Determine the (x, y) coordinate at the center of the cell enclosing the given text.  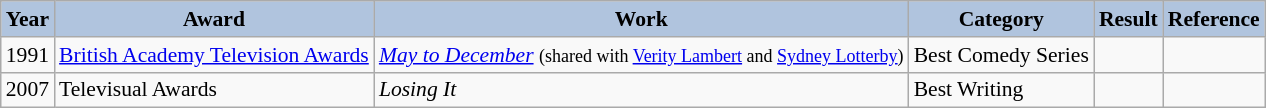
Losing It (642, 90)
British Academy Television Awards (214, 55)
Best Writing (1002, 90)
May to December (shared with Verity Lambert and Sydney Lotterby) (642, 55)
1991 (28, 55)
Result (1128, 19)
Reference (1214, 19)
Televisual Awards (214, 90)
Year (28, 19)
Work (642, 19)
Category (1002, 19)
2007 (28, 90)
Award (214, 19)
Best Comedy Series (1002, 55)
